Extract the [x, y] coordinate from the center of the cell holding the provided text.  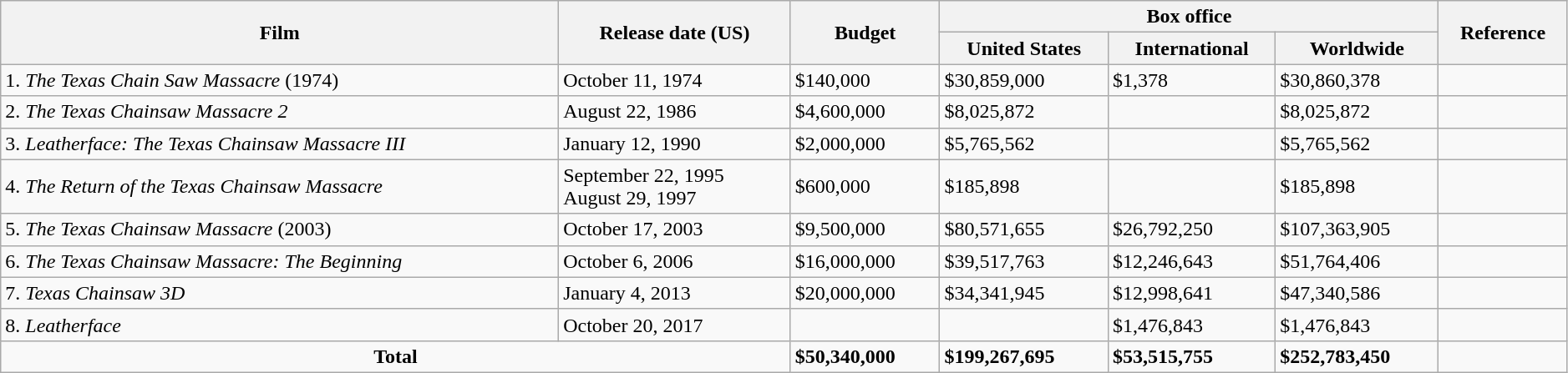
$50,340,000 [865, 356]
January 12, 1990 [675, 144]
$12,246,643 [1191, 261]
$30,859,000 [1024, 80]
$107,363,905 [1357, 229]
$47,340,586 [1357, 293]
$16,000,000 [865, 261]
6. The Texas Chainsaw Massacre: The Beginning [280, 261]
8. Leatherface [280, 325]
Release date (US) [675, 33]
$26,792,250 [1191, 229]
$199,267,695 [1024, 356]
October 6, 2006 [675, 261]
$600,000 [865, 187]
$12,998,641 [1191, 293]
$4,600,000 [865, 112]
$140,000 [865, 80]
2. The Texas Chainsaw Massacre 2 [280, 112]
$34,341,945 [1024, 293]
$51,764,406 [1357, 261]
United States [1024, 48]
International [1191, 48]
$80,571,655 [1024, 229]
Box office [1190, 17]
October 17, 2003 [675, 229]
Worldwide [1357, 48]
$39,517,763 [1024, 261]
October 11, 1974 [675, 80]
Reference [1503, 33]
Total [396, 356]
$53,515,755 [1191, 356]
$30,860,378 [1357, 80]
$252,783,450 [1357, 356]
3. Leatherface: The Texas Chainsaw Massacre III [280, 144]
1. The Texas Chain Saw Massacre (1974) [280, 80]
October 20, 2017 [675, 325]
Budget [865, 33]
January 4, 2013 [675, 293]
Film [280, 33]
September 22, 1995 August 29, 1997 [675, 187]
August 22, 1986 [675, 112]
$1,378 [1191, 80]
5. The Texas Chainsaw Massacre (2003) [280, 229]
$9,500,000 [865, 229]
7. Texas Chainsaw 3D [280, 293]
$2,000,000 [865, 144]
$20,000,000 [865, 293]
4. The Return of the Texas Chainsaw Massacre [280, 187]
